Determine the [x, y] coordinate at the center of the cell enclosing the given text.  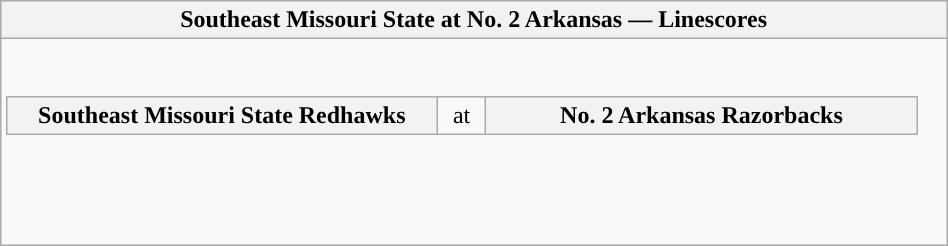
at [462, 115]
Southeast Missouri State at No. 2 Arkansas — Linescores [474, 20]
Southeast Missouri State Redhawks [222, 115]
No. 2 Arkansas Razorbacks [702, 115]
Southeast Missouri State Redhawks at No. 2 Arkansas Razorbacks [474, 142]
